Detect which cell encompasses the target text, then output its [x, y] center coordinate. 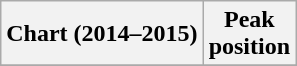
Chart (2014–2015) [102, 34]
Peakposition [249, 34]
